Pinpoint the cell where the given text exists, returning its [X, Y] midpoint coordinate. 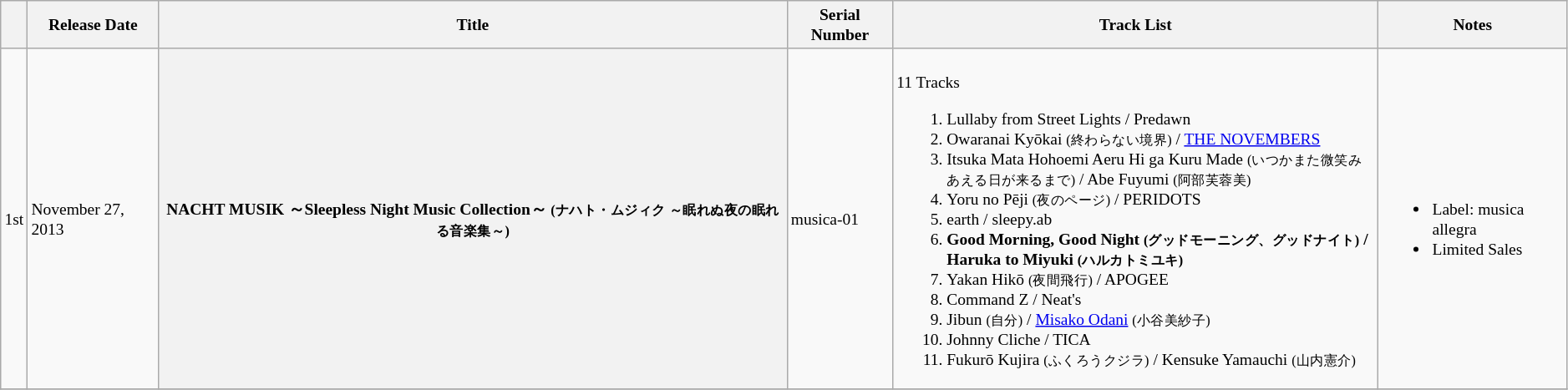
November 27, 2013 [94, 219]
musica-01 [840, 219]
NACHT MUSIK ～Sleepless Night Music Collection～ (ナハト・ムジィク ～眠れぬ夜の眠れる音楽集～) [473, 219]
Label: musica allegraLimited Sales [1473, 219]
Release Date [94, 25]
Title [473, 25]
Notes [1473, 25]
Serial Number [840, 25]
1st [14, 219]
Track List [1136, 25]
